For the text-containing cell, return its midpoint in (x, y) coordinate format. 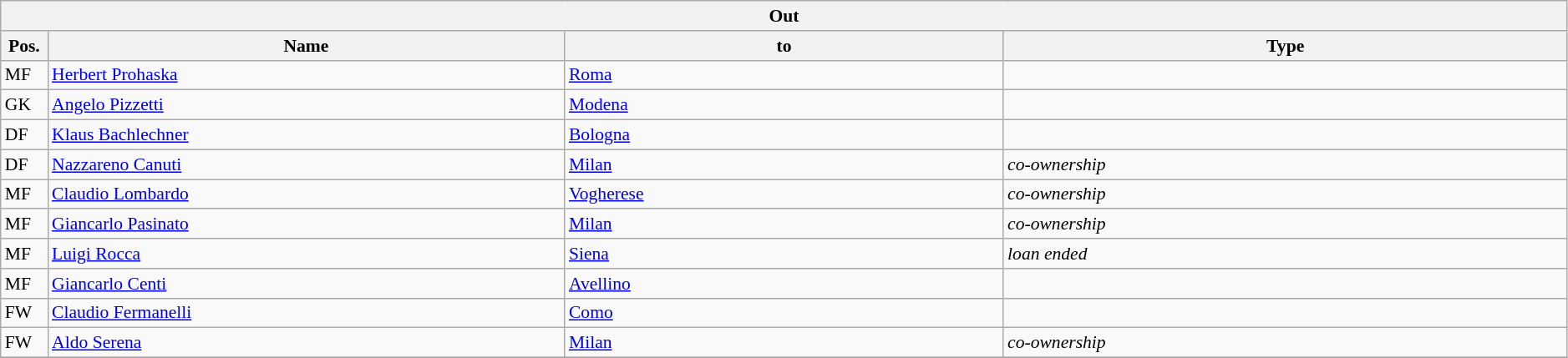
Nazzareno Canuti (306, 164)
Como (784, 313)
Luigi Rocca (306, 254)
Vogherese (784, 194)
loan ended (1285, 254)
Pos. (24, 46)
Avellino (784, 284)
GK (24, 105)
Modena (784, 105)
Angelo Pizzetti (306, 105)
Bologna (784, 135)
Claudio Lombardo (306, 194)
Name (306, 46)
Siena (784, 254)
Type (1285, 46)
Klaus Bachlechner (306, 135)
Aldo Serena (306, 343)
Claudio Fermanelli (306, 313)
Herbert Prohaska (306, 75)
Giancarlo Centi (306, 284)
Out (784, 16)
Roma (784, 75)
to (784, 46)
Giancarlo Pasinato (306, 224)
